Detect which cell encompasses the target text, then output its [x, y] center coordinate. 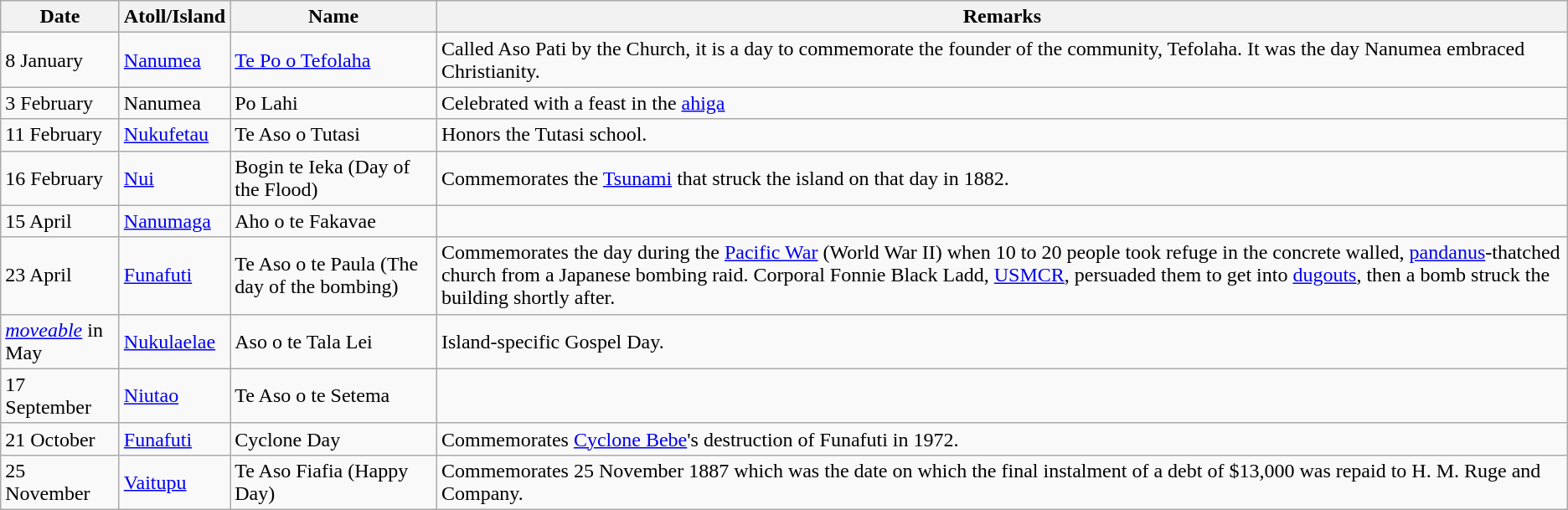
Te Po o Tefolaha [333, 60]
Te Aso o te Setema [333, 395]
Te Aso o te Paula (The day of the bombing) [333, 276]
Vaitupu [174, 482]
17 September [60, 395]
Cyclone Day [333, 439]
moveable in May [60, 342]
Aso o te Tala Lei [333, 342]
Island-specific Gospel Day. [1002, 342]
Po Lahi [333, 103]
Remarks [1002, 17]
11 February [60, 135]
Nui [174, 178]
Honors the Tutasi school. [1002, 135]
Atoll/Island [174, 17]
Commemorates Cyclone Bebe's destruction of Funafuti in 1972. [1002, 439]
21 October [60, 439]
15 April [60, 221]
Date [60, 17]
Nanumaga [174, 221]
Commemorates 25 November 1887 which was the date on which the final instalment of a debt of $13,000 was repaid to H. M. Ruge and Company. [1002, 482]
Te Aso o Tutasi [333, 135]
23 April [60, 276]
8 January [60, 60]
Commemorates the Tsunami that struck the island on that day in 1882. [1002, 178]
Niutao [174, 395]
Called Aso Pati by the Church, it is a day to commemorate the founder of the community, Tefolaha. It was the day Nanumea embraced Christianity. [1002, 60]
Te Aso Fiafia (Happy Day) [333, 482]
Nukufetau [174, 135]
Celebrated with a feast in the ahiga [1002, 103]
Aho o te Fakavae [333, 221]
3 February [60, 103]
Bogin te Ieka (Day of the Flood) [333, 178]
25 November [60, 482]
Nukulaelae [174, 342]
16 February [60, 178]
Name [333, 17]
